For the text-containing cell, return its midpoint in (x, y) coordinate format. 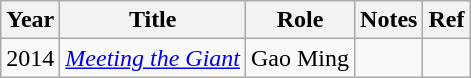
Title (153, 20)
Notes (389, 20)
Ref (446, 20)
Year (30, 20)
Gao Ming (300, 58)
Meeting the Giant (153, 58)
Role (300, 20)
2014 (30, 58)
